Locate the cell with the specified text and output its (x, y) center coordinate. 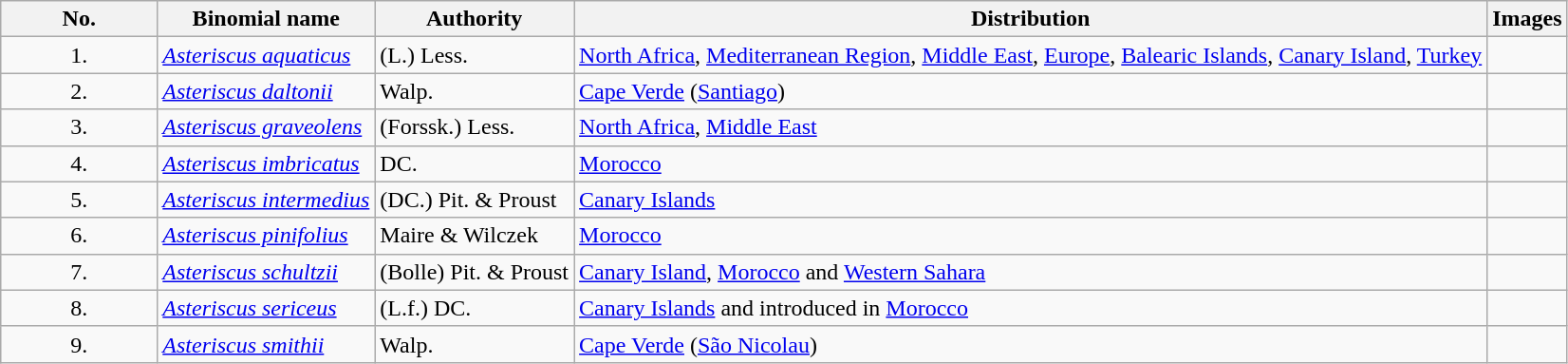
Maire & Wilczek (475, 236)
Canary Island, Morocco and Western Sahara (1031, 272)
(DC.) Pit. & Proust (475, 200)
Asteriscus imbricatus (266, 163)
7. (80, 272)
No. (80, 19)
Authority (475, 19)
(Forssk.) Less. (475, 127)
Asteriscus schultzii (266, 272)
Cape Verde (Santiago) (1031, 91)
Binomial name (266, 19)
2. (80, 91)
Asteriscus aquaticus (266, 55)
5. (80, 200)
Images (1527, 19)
Asteriscus graveolens (266, 127)
6. (80, 236)
4. (80, 163)
Asteriscus daltonii (266, 91)
DC. (475, 163)
Cape Verde (São Nicolau) (1031, 344)
(L.) Less. (475, 55)
Asteriscus sericeus (266, 308)
Canary Islands and introduced in Morocco (1031, 308)
(Bolle) Pit. & Proust (475, 272)
3. (80, 127)
Asteriscus intermedius (266, 200)
Canary Islands (1031, 200)
North Africa, Middle East (1031, 127)
(L.f.) DC. (475, 308)
8. (80, 308)
Asteriscus pinifolius (266, 236)
1. (80, 55)
9. (80, 344)
Distribution (1031, 19)
North Africa, Mediterranean Region, Middle East, Europe, Balearic Islands, Canary Island, Turkey (1031, 55)
Asteriscus smithii (266, 344)
